Return the [X, Y] coordinate for the center point of the cell that contains the specified text.  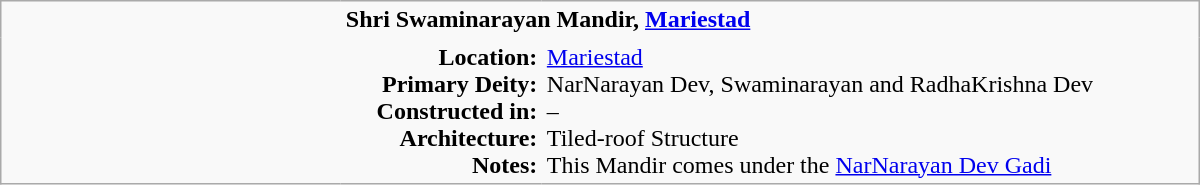
Location:Primary Deity:Constructed in:Architecture:Notes: [442, 110]
Mariestad NarNarayan Dev, Swaminarayan and RadhaKrishna Dev – Tiled-roof Structure This Mandir comes under the NarNarayan Dev Gadi [870, 110]
Shri Swaminarayan Mandir, Mariestad [770, 20]
